From the cell containing the given text, extract its center point as [x, y] coordinate. 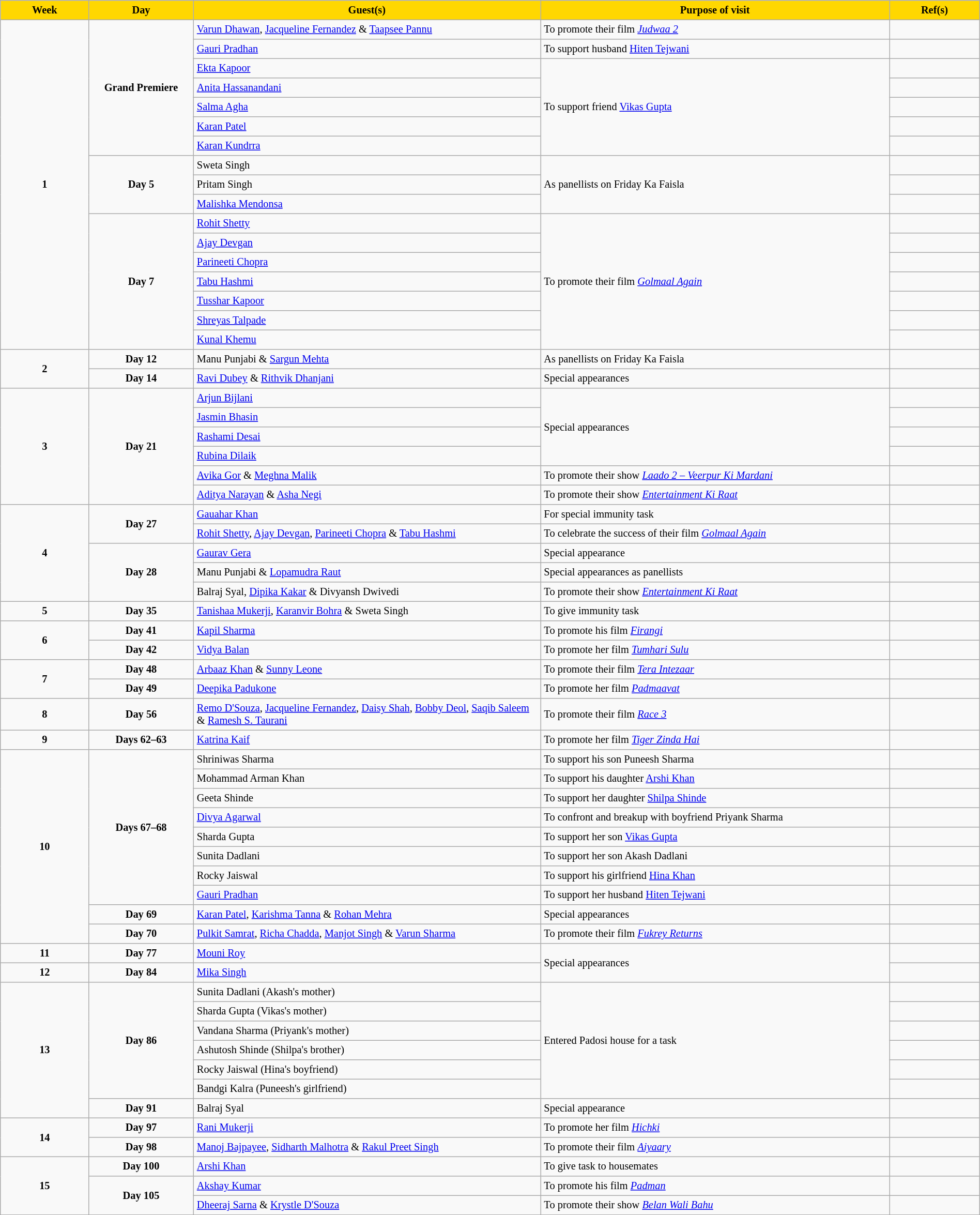
Geeta Shinde [367, 798]
Day [141, 10]
Anita Hassanandani [367, 87]
Day 7 [141, 281]
To support husband Hiten Tejwani [715, 49]
Manu Punjabi & Lopamudra Raut [367, 572]
15 [44, 1186]
For special immunity task [715, 514]
Pulkit Samrat, Richa Chadda, Manjot Singh & Varun Sharma [367, 934]
Arshi Khan [367, 1166]
Days 67–68 [141, 827]
Parineeti Chopra [367, 262]
Rohit Shetty [367, 223]
Aditya Narayan & Asha Negi [367, 495]
Day 48 [141, 669]
8 [44, 714]
Mohammad Arman Khan [367, 779]
Ajay Devgan [367, 242]
Malishka Mendonsa [367, 204]
Balraj Syal, Dipika Kakar & Divyansh Dwivedi [367, 591]
Entered Padosi house for a task [715, 1040]
Day 21 [141, 446]
12 [44, 973]
To promote their film Race 3 [715, 714]
To promote her film Padmaavat [715, 689]
To support his girlfriend Hina Khan [715, 875]
Rani Mukerji [367, 1128]
To promote their film Golmaal Again [715, 281]
To confront and breakup with boyfriend Priyank Sharma [715, 817]
To promote their film Judwaa 2 [715, 29]
Rocky Jaiswal (Hina's boyfriend) [367, 1069]
Tusshar Kapoor [367, 301]
Vandana Sharma (Priyank's mother) [367, 1030]
Rubina Dilaik [367, 456]
Gauahar Khan [367, 514]
Gaurav Gera [367, 553]
6 [44, 640]
Guest(s) [367, 10]
To promote her film Hichki [715, 1128]
To support her daughter Shilpa Shinde [715, 798]
Day 98 [141, 1147]
Balraj Syal [367, 1108]
Ref(s) [935, 10]
Day 105 [141, 1195]
Day 14 [141, 378]
To support his daughter Arshi Khan [715, 779]
Day 86 [141, 1040]
Karan Kundrra [367, 146]
Day 35 [141, 611]
To give task to housemates [715, 1166]
To support friend Vikas Gupta [715, 107]
Day 77 [141, 953]
Ekta Kapoor [367, 68]
7 [44, 678]
Rohit Shetty, Ajay Devgan, Parineeti Chopra & Tabu Hashmi [367, 534]
Deepika Padukone [367, 689]
To support his son Puneesh Sharma [715, 759]
Kunal Khemu [367, 340]
Day 49 [141, 689]
11 [44, 953]
Dheeraj Sarna & Krystle D'Souza [367, 1205]
Days 62–63 [141, 740]
Arbaaz Khan & Sunny Leone [367, 669]
To support her son Akash Dadlani [715, 856]
Day 27 [141, 523]
Day 84 [141, 973]
1 [44, 185]
To promote her film Tiger Zinda Hai [715, 740]
14 [44, 1137]
Sunita Dadlani (Akash's mother) [367, 992]
Shriniwas Sharma [367, 759]
Ravi Dubey & Rithvik Dhanjani [367, 378]
Remo D'Souza, Jacqueline Fernandez, Daisy Shah, Bobby Deol, Saqib Saleem & Ramesh S. Taurani [367, 714]
Karan Patel [367, 126]
Sweta Singh [367, 165]
Shreyas Talpade [367, 320]
To promote his film Firangi [715, 630]
Rashami Desai [367, 436]
Katrina Kaif [367, 740]
Day 28 [141, 572]
Kapil Sharma [367, 630]
Bandgi Kalra (Puneesh's girlfriend) [367, 1089]
To give immunity task [715, 611]
Week [44, 10]
To promote their film Aiyaary [715, 1147]
To support her husband Hiten Tejwani [715, 895]
To promote their show Belan Wali Bahu [715, 1205]
Day 91 [141, 1108]
Vidya Balan [367, 650]
Pritam Singh [367, 185]
Special appearances as panellists [715, 572]
9 [44, 740]
2 [44, 368]
Salma Agha [367, 107]
3 [44, 446]
Day 56 [141, 714]
Varun Dhawan, Jacqueline Fernandez & Taapsee Pannu [367, 29]
To promote their film Tera Intezaar [715, 669]
10 [44, 846]
To promote their film Fukrey Returns [715, 934]
Day 97 [141, 1128]
Ashutosh Shinde (Shilpa's brother) [367, 1050]
Grand Premiere [141, 87]
Manu Punjabi & Sargun Mehta [367, 359]
Tabu Hashmi [367, 281]
Sharda Gupta (Vikas's mother) [367, 1011]
To promote their show Laado 2 – Veerpur Ki Mardani [715, 475]
Akshay Kumar [367, 1186]
Sunita Dadlani [367, 856]
Mouni Roy [367, 953]
Sharda Gupta [367, 837]
To promote her film Tumhari Sulu [715, 650]
Jasmin Bhasin [367, 417]
Day 70 [141, 934]
Divya Agarwal [367, 817]
Day 5 [141, 184]
To support her son Vikas Gupta [715, 837]
13 [44, 1050]
Mika Singh [367, 973]
Avika Gor & Meghna Malik [367, 475]
Day 42 [141, 650]
Day 41 [141, 630]
Karan Patel, Karishma Tanna & Rohan Mehra [367, 914]
5 [44, 611]
Day 12 [141, 359]
Manoj Bajpayee, Sidharth Malhotra & Rakul Preet Singh [367, 1147]
Rocky Jaiswal [367, 875]
Arjun Bijlani [367, 398]
Tanishaa Mukerji, Karanvir Bohra & Sweta Singh [367, 611]
Day 69 [141, 914]
To celebrate the success of their film Golmaal Again [715, 534]
4 [44, 553]
Purpose of visit [715, 10]
To promote his film Padman [715, 1186]
Day 100 [141, 1166]
